Pinpoint the cell where the given text exists, returning its (X, Y) midpoint coordinate. 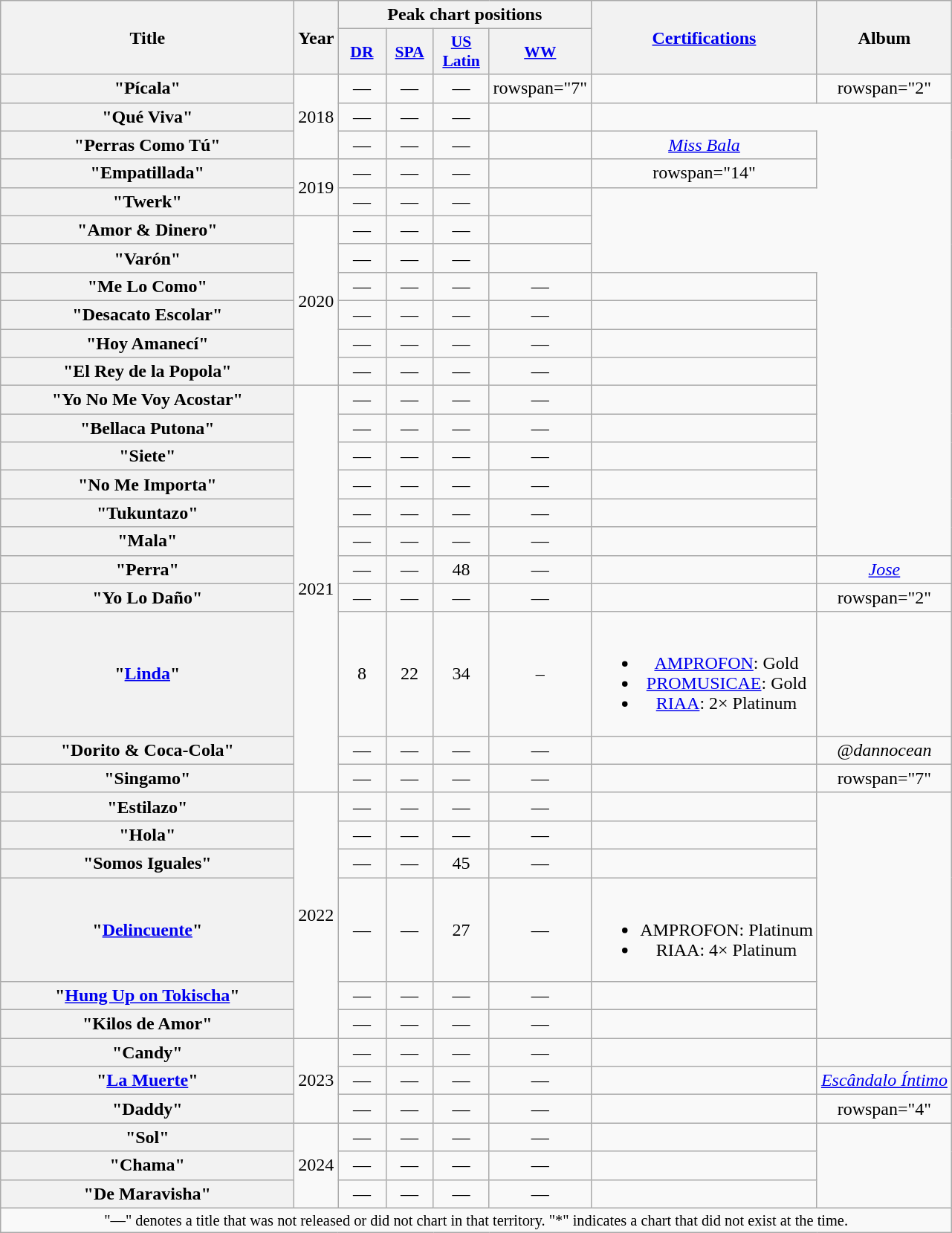
rowspan="4" (884, 1109)
"Hung Up on Tokischa" (147, 996)
"Perras Como Tú" (147, 145)
2024 (317, 1165)
"Daddy" (147, 1109)
SPA (409, 52)
45 (461, 863)
USLatin (461, 52)
"Singamo" (147, 778)
AMPROFON: PlatinumRIAA: 4× Platinum (705, 929)
8 (362, 673)
"Twerk" (147, 201)
"Yo Lo Daño" (147, 598)
"Candy" (147, 1052)
"Empatillada" (147, 173)
2019 (317, 187)
"Qué Viva" (147, 117)
"Tukuntazo" (147, 513)
2023 (317, 1081)
"Desacato Escolar" (147, 314)
"Estilazo" (147, 806)
rowspan="14" (705, 173)
Miss Bala (705, 145)
2018 (317, 117)
"Delincuente" (147, 929)
27 (461, 929)
AMPROFON: GoldPROMUSICAE: GoldRIAA: 2× Platinum (705, 673)
"Siete" (147, 456)
"El Rey de la Popola" (147, 372)
"Yo No Me Voy Acostar" (147, 400)
Title (147, 37)
"—" denotes a title that was not released or did not chart in that territory. "*" indicates a chart that did not exist at the time. (476, 1220)
"Mala" (147, 541)
22 (409, 673)
"Me Lo Como" (147, 286)
"Pícala" (147, 88)
2021 (317, 589)
"Perra" (147, 569)
– (540, 673)
"Chama" (147, 1165)
"De Maravisha" (147, 1194)
"Hoy Amanecí" (147, 343)
"Hola" (147, 835)
@dannocean (884, 750)
"La Muerte" (147, 1081)
"Sol" (147, 1137)
"Kilos de Amor" (147, 1024)
34 (461, 673)
"Dorito & Coca-Cola" (147, 750)
"Somos Iguales" (147, 863)
Escândalo Íntimo (884, 1081)
"Varón" (147, 258)
"Amor & Dinero" (147, 230)
"No Me Importa" (147, 485)
WW (540, 52)
Year (317, 37)
2020 (317, 300)
Jose (884, 569)
DR (362, 52)
"Bellaca Putona" (147, 428)
"Linda" (147, 673)
Album (884, 37)
48 (461, 569)
Peak chart positions (465, 15)
Certifications (705, 37)
2022 (317, 915)
